Determine the (X, Y) coordinate at the center of the cell enclosing the given text.  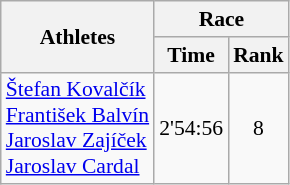
Štefan KovalčíkFrantišek BalvínJaroslav ZajíčekJaroslav Cardal (78, 128)
Athletes (78, 36)
2'54:56 (191, 128)
Time (191, 55)
Race (222, 19)
Rank (258, 55)
8 (258, 128)
